Search for the cell housing the specified text and yield its (x, y) center coordinate. 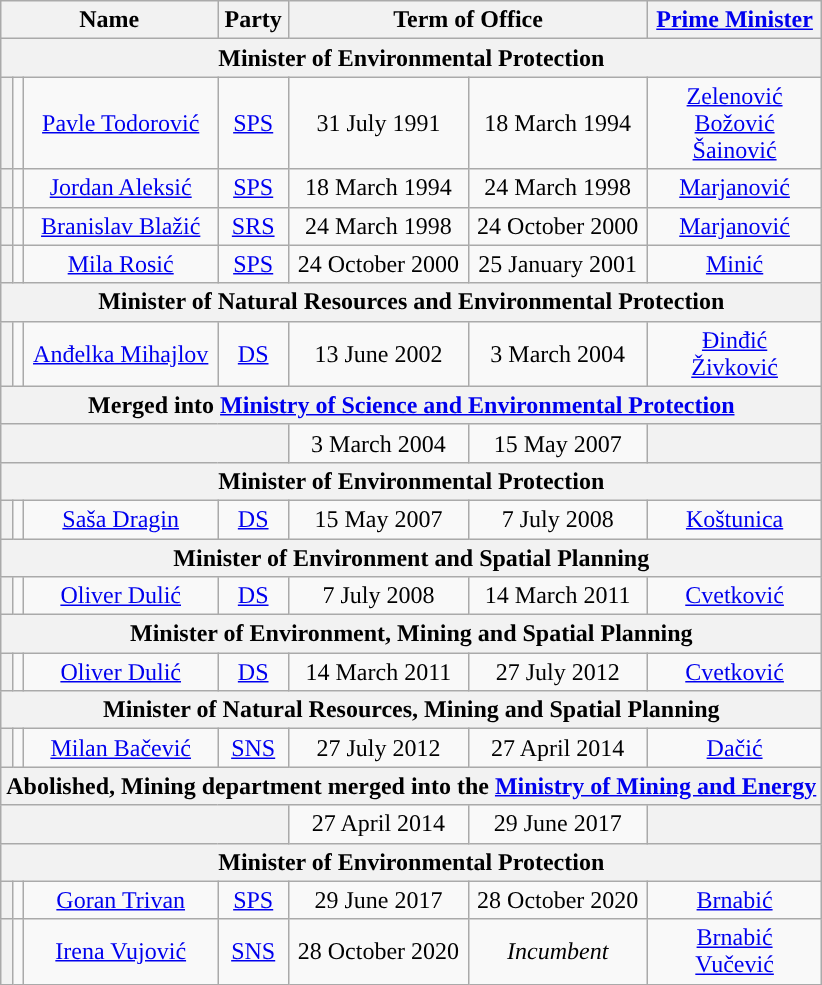
Minister of Natural Resources, Mining and Spatial Planning (412, 710)
31 July 1991 (378, 123)
Minić (734, 264)
Pavle Todorović (121, 123)
25 January 2001 (558, 264)
Abolished, Mining department merged into the Ministry of Mining and Energy (412, 786)
Name (110, 20)
Incumbent (558, 952)
Brnabić (734, 900)
Irena Vujović (121, 952)
Jordan Aleksić (121, 188)
Zelenović Božović Šainović (734, 123)
Mila Rosić (121, 264)
Minister of Natural Resources and Environmental Protection (412, 302)
Branislav Blažić (121, 226)
Koštunica (734, 519)
Brnabić Vučević (734, 952)
Milan Bačević (121, 748)
Minister of Environment, Mining and Spatial Planning (412, 634)
Minister of Environment and Spatial Planning (412, 557)
13 June 2002 (378, 354)
Dačić (734, 748)
Saša Dragin (121, 519)
Term of Office (468, 20)
Prime Minister (734, 20)
Anđelka Mihajlov (121, 354)
Merged into Ministry of Science and Environmental Protection (412, 405)
Party (254, 20)
Đinđić Živković (734, 354)
SRS (254, 226)
Goran Trivan (121, 900)
